Pinpoint the cell where the given text exists, returning its (X, Y) midpoint coordinate. 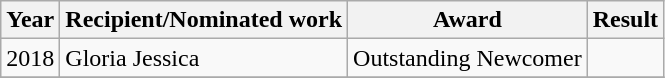
Recipient/Nominated work (204, 20)
Outstanding Newcomer (468, 58)
Result (625, 20)
Year (30, 20)
2018 (30, 58)
Gloria Jessica (204, 58)
Award (468, 20)
